Find where the given text appears and provide that cell's center as (X, Y) coordinate. 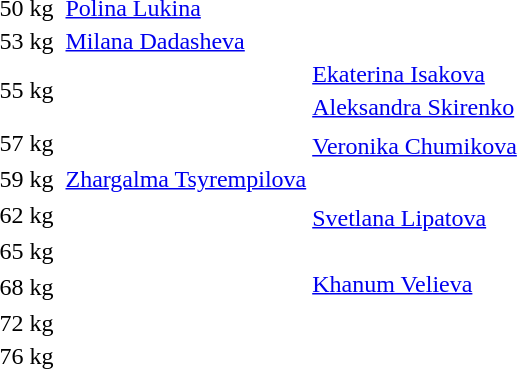
Zhargalma Tsyrempilova (186, 179)
Milana Dadasheva (186, 41)
